Identify which cell holds the provided text, then report its [X, Y] central coordinate. 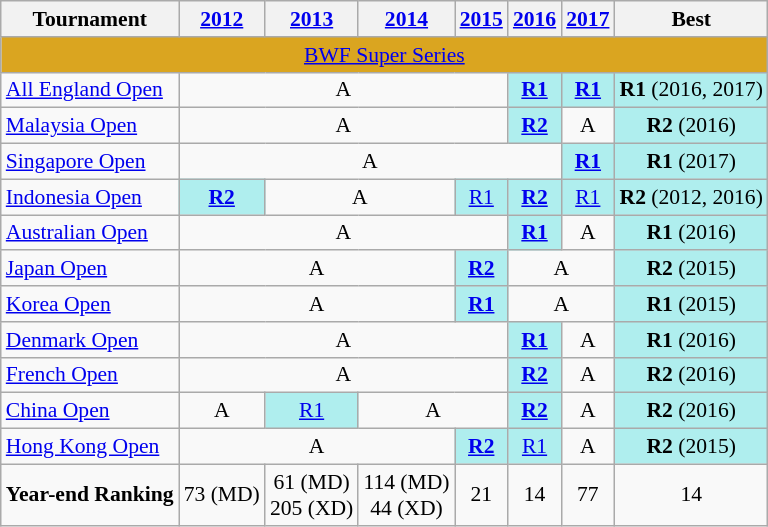
Korea Open [90, 304]
Singapore Open [90, 162]
All England Open [90, 90]
R2 (2012, 2016) [690, 197]
French Open [90, 375]
2014 [406, 19]
Australian Open [90, 233]
Best [690, 19]
77 [588, 494]
Denmark Open [90, 340]
Tournament [90, 19]
73 (MD) [222, 494]
Hong Kong Open [90, 447]
2017 [588, 19]
Year-end Ranking [90, 494]
Japan Open [90, 269]
21 [482, 494]
R1 (2016, 2017) [690, 90]
R1 (2017) [690, 162]
114 (MD) 44 (XD) [406, 494]
2012 [222, 19]
2013 [312, 19]
2016 [534, 19]
R1 (2015) [690, 304]
BWF Super Series [384, 55]
China Open [90, 411]
61 (MD) 205 (XD) [312, 494]
Malaysia Open [90, 126]
Indonesia Open [90, 197]
2015 [482, 19]
